For the text-containing cell, return its midpoint in [X, Y] coordinate format. 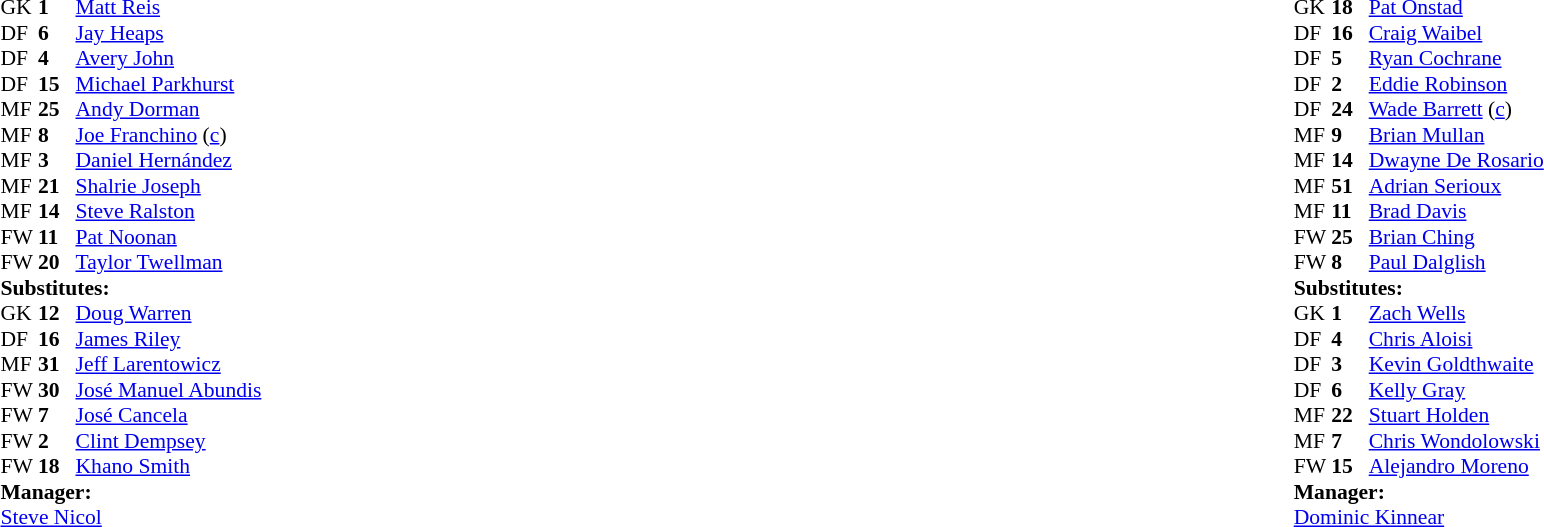
51 [1350, 186]
Wade Barrett (c) [1456, 109]
Kelly Gray [1456, 390]
Khano Smith [169, 467]
Zach Wells [1456, 313]
Michael Parkhurst [169, 84]
Shalrie Joseph [169, 186]
Chris Wondolowski [1456, 441]
Dwayne De Rosario [1456, 161]
José Manuel Abundis [169, 390]
22 [1350, 415]
Pat Noonan [169, 237]
20 [57, 263]
Brian Mullan [1456, 135]
Joe Franchino (c) [169, 135]
Brian Ching [1456, 237]
Taylor Twellman [169, 263]
Clint Dempsey [169, 441]
Eddie Robinson [1456, 84]
Paul Dalglish [1456, 263]
24 [1350, 109]
31 [57, 365]
5 [1350, 59]
9 [1350, 135]
Brad Davis [1456, 211]
Jay Heaps [169, 33]
Jeff Larentowicz [169, 365]
Craig Waibel [1456, 33]
21 [57, 186]
Daniel Hernández [169, 161]
Andy Dorman [169, 109]
Avery John [169, 59]
1 [1350, 313]
18 [57, 467]
Chris Aloisi [1456, 339]
12 [57, 313]
30 [57, 390]
José Cancela [169, 415]
James Riley [169, 339]
Alejandro Moreno [1456, 467]
Doug Warren [169, 313]
Kevin Goldthwaite [1456, 365]
Ryan Cochrane [1456, 59]
Adrian Serioux [1456, 186]
Stuart Holden [1456, 415]
Steve Ralston [169, 211]
